Return the [X, Y] coordinate for the center point of the cell that contains the specified text.  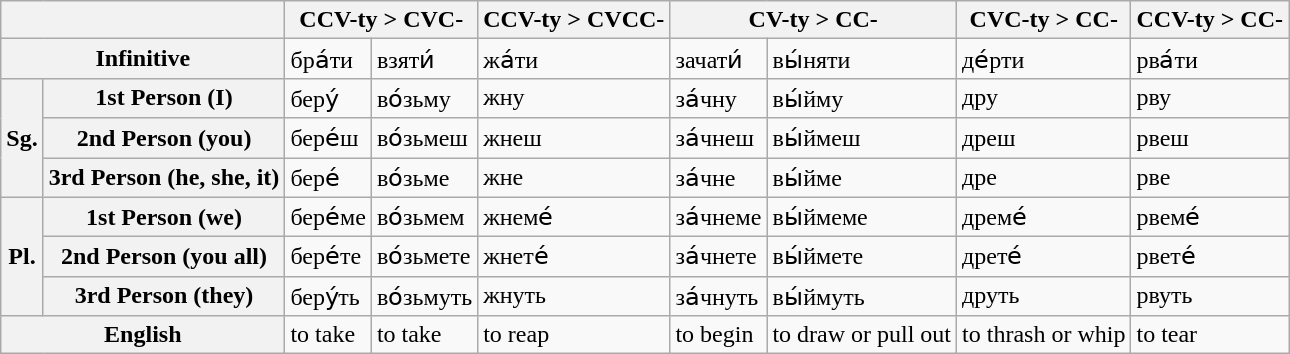
жне [574, 178]
to draw or pull out [862, 335]
за́чнете [718, 257]
вы́ймете [862, 257]
вы́йме [862, 178]
жнете́ [574, 257]
за́чнуть [718, 296]
рвуть [1210, 296]
за́чнеш [718, 138]
рву [1210, 98]
1st Person (we) [164, 217]
бере́ш [328, 138]
CV-ty > CC- [814, 20]
3rd Person (they) [164, 296]
де́рти [1044, 59]
Infinitive [143, 59]
вы́йму [862, 98]
взяти́ [424, 59]
жа́ти [574, 59]
CVC-ty > CC- [1044, 20]
CCV-ty > CVC- [382, 20]
вы́ймеме [862, 217]
2nd Person (you) [164, 138]
жнуть [574, 296]
дрете́ [1044, 257]
зачати́ [718, 59]
дре [1044, 178]
за́чне [718, 178]
дреш [1044, 138]
рвеш [1210, 138]
3rd Person (he, she, it) [164, 178]
жну [574, 98]
English [143, 335]
за́чну [718, 98]
CCV-ty > CVCC- [574, 20]
во́зьмем [424, 217]
бере́ме [328, 217]
рвете́ [1210, 257]
рва́ти [1210, 59]
to tear [1210, 335]
Pl. [22, 256]
бра́ти [328, 59]
to begin [718, 335]
to thrash or whip [1044, 335]
дру [1044, 98]
бере́те [328, 257]
вы́няти [862, 59]
беру́ть [328, 296]
CCV-ty > CC- [1210, 20]
Sg. [22, 138]
рве [1210, 178]
2nd Person (you all) [164, 257]
за́чнеме [718, 217]
дреме́ [1044, 217]
беру́ [328, 98]
вы́ймуть [862, 296]
во́зьмеш [424, 138]
жнеш [574, 138]
1st Person (I) [164, 98]
рвеме́ [1210, 217]
бере́ [328, 178]
друть [1044, 296]
вы́ймеш [862, 138]
жнеме́ [574, 217]
to reap [574, 335]
во́зьмете [424, 257]
во́зьму [424, 98]
во́зьмуть [424, 296]
во́зьме [424, 178]
